Extract the [X, Y] coordinate from the center of the cell holding the provided text.  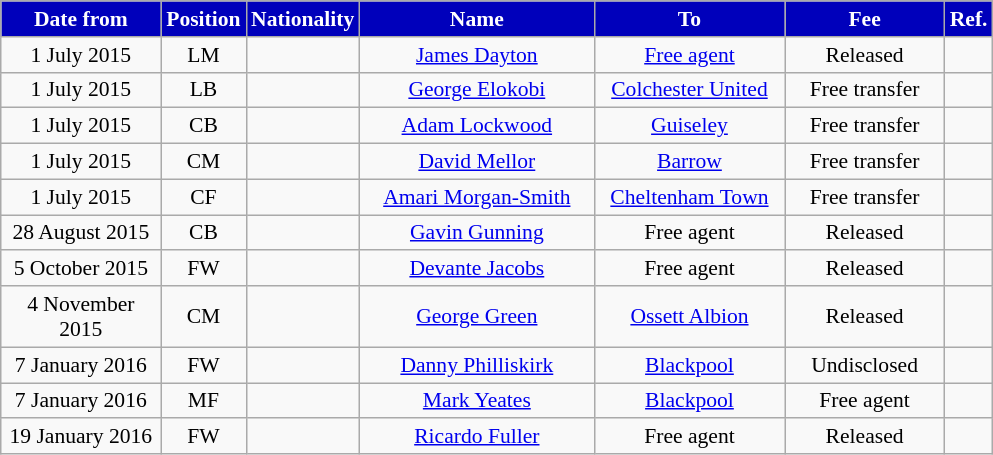
Date from [81, 19]
Nationality [302, 19]
Colchester United [689, 90]
To [689, 19]
4 November 2015 [81, 316]
Name [476, 19]
Undisclosed [865, 365]
Ref. [969, 19]
James Dayton [476, 55]
19 January 2016 [81, 437]
Guiseley [689, 126]
Gavin Gunning [476, 233]
George Green [476, 316]
Cheltenham Town [689, 197]
David Mellor [476, 162]
Amari Morgan-Smith [476, 197]
Ricardo Fuller [476, 437]
MF [204, 401]
28 August 2015 [81, 233]
Devante Jacobs [476, 269]
George Elokobi [476, 90]
Danny Philliskirk [476, 365]
Adam Lockwood [476, 126]
Ossett Albion [689, 316]
CF [204, 197]
Barrow [689, 162]
LB [204, 90]
Fee [865, 19]
Position [204, 19]
LM [204, 55]
Mark Yeates [476, 401]
5 October 2015 [81, 269]
